Provide the [x, y] coordinate of the cell's center where the given text is located.  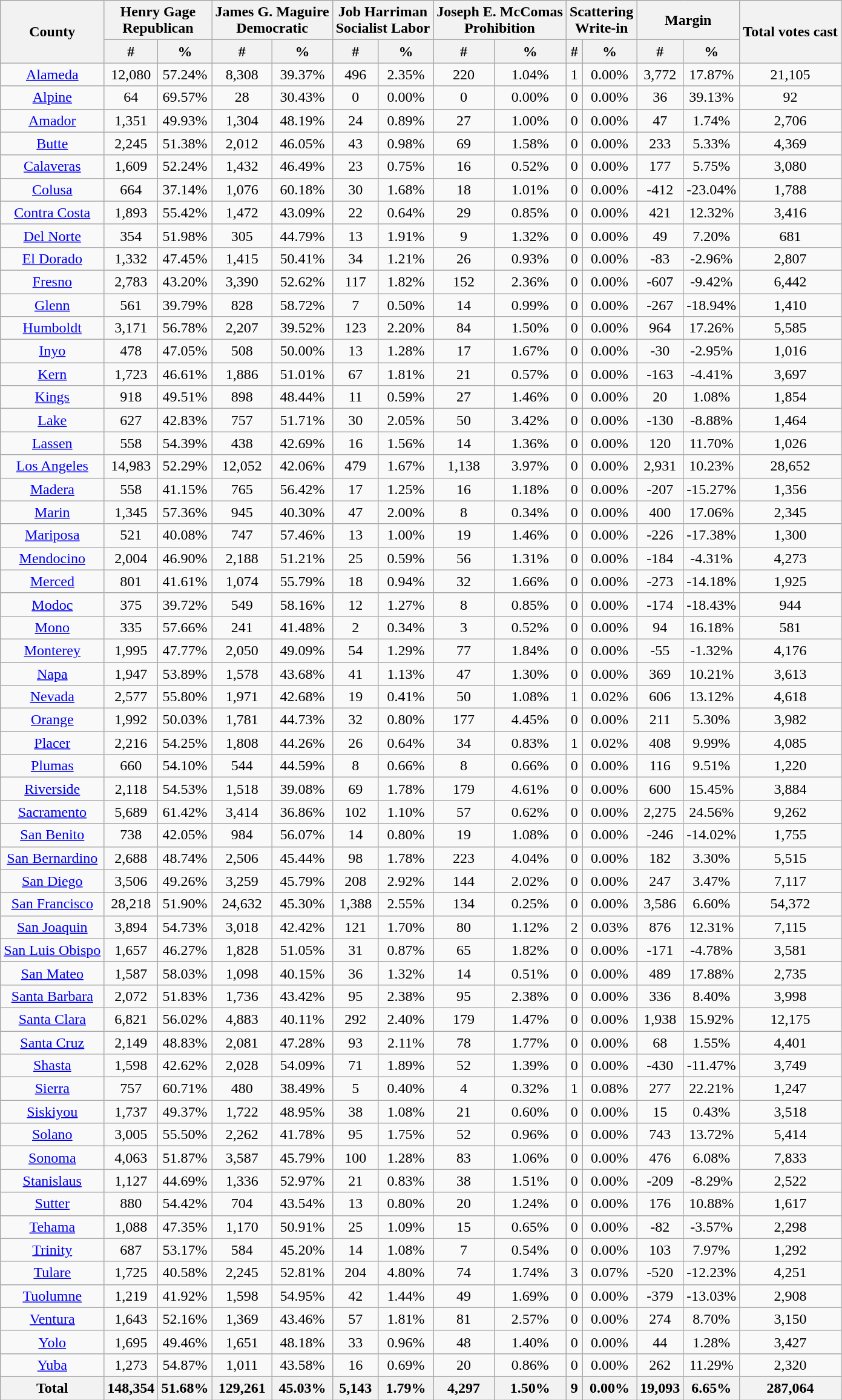
1.58% [530, 144]
12,175 [791, 1019]
41.48% [303, 627]
3,982 [791, 720]
508 [242, 351]
738 [131, 835]
4,251 [791, 1273]
San Luis Obispo [52, 950]
1,651 [242, 1342]
3,998 [791, 996]
Tuolumne [52, 1296]
2.02% [530, 881]
2,345 [791, 512]
1,415 [242, 259]
San Diego [52, 881]
4,618 [791, 697]
-83 [660, 259]
1,808 [242, 743]
8.70% [712, 1319]
182 [660, 858]
1,016 [791, 351]
42.42% [303, 927]
33 [355, 1342]
54.25% [185, 743]
1,336 [242, 1181]
1,722 [242, 1112]
54,372 [791, 904]
55.42% [185, 213]
Mono [52, 627]
Inyo [52, 351]
9,262 [791, 812]
7,833 [791, 1158]
44.69% [185, 1181]
1,995 [131, 650]
0.32% [530, 1089]
53.89% [185, 674]
Calaveras [52, 167]
11 [355, 397]
208 [355, 881]
3,749 [791, 1066]
2,149 [131, 1042]
0.50% [406, 305]
5.30% [712, 720]
93 [355, 1042]
400 [660, 512]
3,894 [131, 927]
8.40% [712, 996]
ScatteringWrite-in [601, 21]
56.07% [303, 835]
Santa Cruz [52, 1042]
-4.78% [712, 950]
4.61% [530, 789]
7,117 [791, 881]
1,643 [131, 1319]
Nevada [52, 697]
4,176 [791, 650]
-379 [660, 1296]
223 [464, 858]
43.54% [303, 1204]
Job HarrimanSocialist Labor [383, 21]
2.92% [406, 881]
67 [355, 374]
47.45% [185, 259]
-2.95% [712, 351]
664 [131, 190]
-226 [660, 535]
2,072 [131, 996]
10.23% [712, 466]
55.50% [185, 1135]
El Dorado [52, 259]
1.25% [406, 489]
1,300 [791, 535]
1.04% [530, 74]
50.91% [303, 1227]
2,028 [242, 1066]
3,427 [791, 1342]
144 [464, 881]
704 [242, 1204]
-209 [660, 1181]
64 [131, 97]
1,356 [791, 489]
2,004 [131, 558]
43.58% [303, 1365]
0.65% [530, 1227]
103 [660, 1250]
-412 [660, 190]
42.62% [185, 1066]
13.12% [712, 697]
0.89% [406, 121]
3.42% [530, 420]
17.87% [712, 74]
129,261 [242, 1388]
354 [131, 236]
-267 [660, 305]
-12.23% [712, 1273]
-4.41% [712, 374]
56.02% [185, 1019]
3,416 [791, 213]
3,259 [242, 881]
134 [464, 904]
2,688 [131, 858]
-82 [660, 1227]
40.30% [303, 512]
-9.42% [712, 282]
747 [242, 535]
Yolo [52, 1342]
Tulare [52, 1273]
117 [355, 282]
43.68% [303, 674]
945 [242, 512]
Del Norte [52, 236]
51.05% [303, 950]
1,088 [131, 1227]
42.69% [303, 443]
Mariposa [52, 535]
50.00% [303, 351]
21,105 [791, 74]
116 [660, 766]
54.09% [303, 1066]
51.01% [303, 374]
1,518 [242, 789]
39.08% [303, 789]
4,085 [791, 743]
1.18% [530, 489]
681 [791, 236]
2,216 [131, 743]
24,632 [242, 904]
10.88% [712, 1204]
52.97% [303, 1181]
-13.03% [712, 1296]
1,587 [131, 973]
51.38% [185, 144]
48 [464, 1342]
5,689 [131, 812]
3,150 [791, 1319]
Kings [52, 397]
0.51% [530, 973]
3,390 [242, 282]
262 [660, 1365]
584 [242, 1250]
876 [660, 927]
48.74% [185, 858]
2.00% [406, 512]
44 [660, 1342]
211 [660, 720]
627 [131, 420]
Joseph E. McComasProhibition [500, 21]
0.57% [530, 374]
50.41% [303, 259]
2,207 [242, 328]
40.58% [185, 1273]
43 [355, 144]
-30 [660, 351]
-1.32% [712, 650]
2,118 [131, 789]
Orange [52, 720]
1.01% [530, 190]
2.57% [530, 1319]
1,925 [791, 581]
57.24% [185, 74]
42.83% [185, 420]
57.66% [185, 627]
1,304 [242, 121]
8,308 [242, 74]
1,609 [131, 167]
4 [464, 1089]
1,725 [131, 1273]
84 [464, 328]
3,171 [131, 328]
43.09% [303, 213]
1,947 [131, 674]
0.60% [530, 1112]
4,369 [791, 144]
984 [242, 835]
476 [660, 1158]
0.98% [406, 144]
19,093 [660, 1388]
0.62% [530, 812]
1.77% [530, 1042]
1,992 [131, 720]
1,011 [242, 1365]
0.75% [406, 167]
2,506 [242, 858]
41.78% [303, 1135]
42.68% [303, 697]
561 [131, 305]
49.46% [185, 1342]
408 [660, 743]
4,063 [131, 1158]
Alameda [52, 74]
0.94% [406, 581]
14,983 [131, 466]
47.05% [185, 351]
39.37% [303, 74]
898 [242, 397]
13.72% [712, 1135]
2,931 [660, 466]
22.21% [712, 1089]
40.11% [303, 1019]
2,275 [660, 812]
-2.96% [712, 259]
80 [464, 927]
Alpine [52, 97]
Kern [52, 374]
-273 [660, 581]
1,781 [242, 720]
801 [131, 581]
102 [355, 812]
47.35% [185, 1227]
1.24% [530, 1204]
San Joaquin [52, 927]
0.99% [530, 305]
Trinity [52, 1250]
12,080 [131, 74]
56 [464, 558]
28,218 [131, 904]
Placer [52, 743]
30.43% [303, 97]
176 [660, 1204]
1,755 [791, 835]
1,219 [131, 1296]
-163 [660, 374]
1.06% [530, 1158]
29 [464, 213]
12,052 [242, 466]
48.83% [185, 1042]
46.27% [185, 950]
Merced [52, 581]
48.95% [303, 1112]
45.30% [303, 904]
44.73% [303, 720]
Stanislaus [52, 1181]
57.46% [303, 535]
1,127 [131, 1181]
94 [660, 627]
46.90% [185, 558]
-18.43% [712, 604]
0.87% [406, 950]
-8.29% [712, 1181]
1,332 [131, 259]
71 [355, 1066]
1,737 [131, 1112]
2,735 [791, 973]
3,587 [242, 1158]
58.16% [303, 604]
1.10% [406, 812]
1,578 [242, 674]
2.11% [406, 1042]
549 [242, 604]
54.87% [185, 1365]
0.25% [530, 904]
49.26% [185, 881]
600 [660, 789]
-130 [660, 420]
53.17% [185, 1250]
496 [355, 74]
Santa Clara [52, 1019]
12 [355, 604]
335 [131, 627]
54.53% [185, 789]
1,351 [131, 121]
28 [242, 97]
-171 [660, 950]
1.27% [406, 604]
49.93% [185, 121]
Sonoma [52, 1158]
123 [355, 328]
336 [660, 996]
Monterey [52, 650]
-55 [660, 650]
2,577 [131, 697]
58.03% [185, 973]
51.90% [185, 904]
4.04% [530, 858]
57.36% [185, 512]
31 [355, 950]
-8.88% [712, 420]
1,432 [242, 167]
36.86% [303, 812]
1.29% [406, 650]
1.69% [530, 1296]
5 [355, 1089]
-246 [660, 835]
11.29% [712, 1365]
2,908 [791, 1296]
52.62% [303, 282]
-3.57% [712, 1227]
47.77% [185, 650]
Humboldt [52, 328]
1,736 [242, 996]
2.36% [530, 282]
54.10% [185, 766]
17.26% [712, 328]
944 [791, 604]
1.09% [406, 1227]
828 [242, 305]
7,115 [791, 927]
489 [660, 973]
65 [464, 950]
-4.31% [712, 558]
San Bernardino [52, 858]
43.20% [185, 282]
Tehama [52, 1227]
0.08% [610, 1089]
2,320 [791, 1365]
277 [660, 1089]
44.26% [303, 743]
1.75% [406, 1135]
51.68% [185, 1388]
375 [131, 604]
1,788 [791, 190]
421 [660, 213]
Glenn [52, 305]
41.92% [185, 1296]
1,617 [791, 1204]
55.80% [185, 697]
23 [355, 167]
1.47% [530, 1019]
2,081 [242, 1042]
Madera [52, 489]
3,518 [791, 1112]
49.37% [185, 1112]
0.69% [406, 1365]
Ventura [52, 1319]
12.32% [712, 213]
1,828 [242, 950]
2,012 [242, 144]
880 [131, 1204]
56.42% [303, 489]
41.61% [185, 581]
45.20% [303, 1250]
5.75% [712, 167]
-520 [660, 1273]
San Francisco [52, 904]
52.81% [303, 1273]
0.86% [530, 1365]
479 [355, 466]
1,076 [242, 190]
1.56% [406, 443]
Sierra [52, 1089]
1.91% [406, 236]
1,893 [131, 213]
1,138 [464, 466]
3.97% [530, 466]
3.30% [712, 858]
James G. MaguireDemocratic [272, 21]
2,807 [791, 259]
38.49% [303, 1089]
60.18% [303, 190]
92 [791, 97]
46.61% [185, 374]
Solano [52, 1135]
0.93% [530, 259]
1,273 [131, 1365]
Marin [52, 512]
16.18% [712, 627]
Napa [52, 674]
964 [660, 328]
4,401 [791, 1042]
-14.02% [712, 835]
6.08% [712, 1158]
4,297 [464, 1388]
1,345 [131, 512]
39.52% [303, 328]
42.05% [185, 835]
6,442 [791, 282]
5,414 [791, 1135]
-430 [660, 1066]
24.56% [712, 812]
3,581 [791, 950]
Los Angeles [52, 466]
3.47% [712, 881]
51.83% [185, 996]
1.12% [530, 927]
-17.38% [712, 535]
606 [660, 697]
42.06% [303, 466]
49.51% [185, 397]
Henry GageRepublican [158, 21]
54.42% [185, 1204]
1.66% [530, 581]
765 [242, 489]
2.20% [406, 328]
1.44% [406, 1296]
-174 [660, 604]
58.72% [303, 305]
2.35% [406, 74]
61.42% [185, 812]
Butte [52, 144]
46.05% [303, 144]
Lassen [52, 443]
24 [355, 121]
2,050 [242, 650]
2,706 [791, 121]
Santa Barbara [52, 996]
County [52, 31]
3,414 [242, 812]
2.40% [406, 1019]
2.55% [406, 904]
1,292 [791, 1250]
0.43% [712, 1112]
12.31% [712, 927]
2.05% [406, 420]
1.13% [406, 674]
44.59% [303, 766]
Margin [688, 21]
-11.47% [712, 1066]
1.84% [530, 650]
1,220 [791, 766]
48.44% [303, 397]
Total votes cast [791, 31]
1.70% [406, 927]
233 [660, 144]
78 [464, 1042]
-18.94% [712, 305]
Colusa [52, 190]
1,388 [355, 904]
45.03% [303, 1388]
Fresno [52, 282]
47.28% [303, 1042]
480 [242, 1089]
6,821 [131, 1019]
0.03% [610, 927]
-23.04% [712, 190]
5,143 [355, 1388]
7.20% [712, 236]
3,005 [131, 1135]
48.19% [303, 121]
660 [131, 766]
1,971 [242, 697]
43.42% [303, 996]
60.71% [185, 1089]
1.30% [530, 674]
10.21% [712, 674]
4,883 [242, 1019]
1.68% [406, 190]
148,354 [131, 1388]
247 [660, 881]
1.39% [530, 1066]
3,884 [791, 789]
1,369 [242, 1319]
241 [242, 627]
521 [131, 535]
54.95% [303, 1296]
2,298 [791, 1227]
52.16% [185, 1319]
7.97% [712, 1250]
9.51% [712, 766]
69.57% [185, 97]
1.79% [406, 1388]
120 [660, 443]
50.03% [185, 720]
5,515 [791, 858]
1.89% [406, 1066]
1.55% [712, 1042]
305 [242, 236]
1,938 [660, 1019]
81 [464, 1319]
-14.18% [712, 581]
-607 [660, 282]
1,098 [242, 973]
3,586 [660, 904]
743 [660, 1135]
-207 [660, 489]
Sutter [52, 1204]
544 [242, 766]
5.33% [712, 144]
0.54% [530, 1250]
1,854 [791, 397]
Sacramento [52, 812]
369 [660, 674]
3,772 [660, 74]
5,585 [791, 328]
1,886 [242, 374]
1,026 [791, 443]
Yuba [52, 1365]
39.72% [185, 604]
46.49% [303, 167]
51.87% [185, 1158]
Shasta [52, 1066]
San Benito [52, 835]
Siskiyou [52, 1112]
220 [464, 74]
4.80% [406, 1273]
1,723 [131, 374]
17.06% [712, 512]
918 [131, 397]
478 [131, 351]
4.45% [530, 720]
48.18% [303, 1342]
1,170 [242, 1227]
Total [52, 1388]
68 [660, 1042]
287,064 [791, 1388]
3,080 [791, 167]
0.40% [406, 1089]
77 [464, 650]
Contra Costa [52, 213]
438 [242, 443]
51.21% [303, 558]
40.08% [185, 535]
39.13% [712, 97]
581 [791, 627]
687 [131, 1250]
54.73% [185, 927]
52.24% [185, 167]
49.09% [303, 650]
1.51% [530, 1181]
1,472 [242, 213]
Plumas [52, 766]
1,464 [791, 420]
292 [355, 1019]
1,657 [131, 950]
1.36% [530, 443]
54.39% [185, 443]
Mendocino [52, 558]
28,652 [791, 466]
52.29% [185, 466]
121 [355, 927]
83 [464, 1158]
2,783 [131, 282]
3,613 [791, 674]
Amador [52, 121]
1.31% [530, 558]
1,247 [791, 1089]
2,522 [791, 1181]
San Mateo [52, 973]
41.15% [185, 489]
-184 [660, 558]
40.15% [303, 973]
1.40% [530, 1342]
152 [464, 282]
56.78% [185, 328]
4,273 [791, 558]
1,410 [791, 305]
98 [355, 858]
204 [355, 1273]
1.21% [406, 259]
0.41% [406, 697]
45.44% [303, 858]
Riverside [52, 789]
44.79% [303, 236]
15.45% [712, 789]
100 [355, 1158]
274 [660, 1319]
3,018 [242, 927]
6.65% [712, 1388]
2,262 [242, 1135]
6.60% [712, 904]
9.99% [712, 743]
11.70% [712, 443]
37.14% [185, 190]
15.92% [712, 1019]
0.07% [610, 1273]
55.79% [303, 581]
-15.27% [712, 489]
Lake [52, 420]
2,188 [242, 558]
17.88% [712, 973]
51.98% [185, 236]
54 [355, 650]
39.79% [185, 305]
3,506 [131, 881]
22 [355, 213]
1,074 [242, 581]
1,695 [131, 1342]
Modoc [52, 604]
42 [355, 1296]
74 [464, 1273]
51.71% [303, 420]
43.46% [303, 1319]
41 [355, 674]
3,697 [791, 374]
